Capture the cell that displays the provided text and extract its [X, Y] central coordinate. 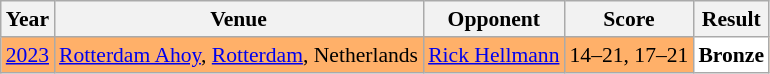
2023 [28, 55]
Score [630, 19]
Result [731, 19]
14–21, 17–21 [630, 55]
Opponent [494, 19]
Venue [238, 19]
Rick Hellmann [494, 55]
Year [28, 19]
Bronze [731, 55]
Rotterdam Ahoy, Rotterdam, Netherlands [238, 55]
